Capture the cell that displays the provided text and extract its [x, y] central coordinate. 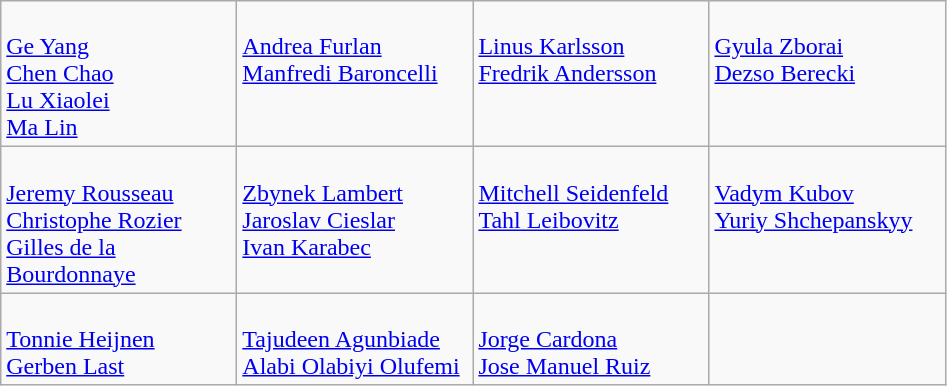
Linus KarlssonFredrik Andersson [591, 74]
Gyula ZboraiDezso Berecki [827, 74]
Tonnie HeijnenGerben Last [119, 339]
Tajudeen AgunbiadeAlabi Olabiyi Olufemi [355, 339]
Jeremy RousseauChristophe RozierGilles de la Bourdonnaye [119, 220]
Jorge CardonaJose Manuel Ruiz [591, 339]
Andrea FurlanManfredi Baroncelli [355, 74]
Zbynek LambertJaroslav CieslarIvan Karabec [355, 220]
Mitchell SeidenfeldTahl Leibovitz [591, 220]
Vadym KubovYuriy Shchepanskyy [827, 220]
Ge YangChen ChaoLu XiaoleiMa Lin [119, 74]
